For the text-containing cell, return its midpoint in (x, y) coordinate format. 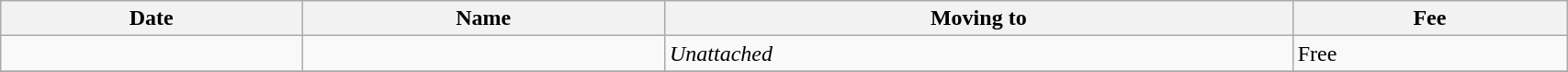
Date (152, 18)
Moving to (978, 18)
Free (1429, 54)
Fee (1429, 18)
Name (483, 18)
Unattached (978, 54)
